Extract the (x, y) coordinate from the center of the cell holding the provided text.  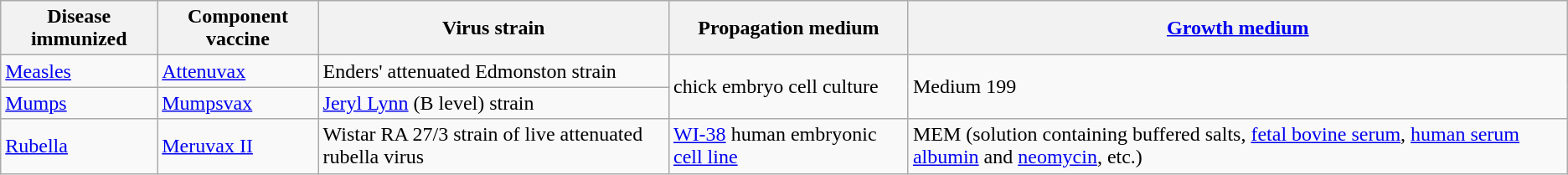
Growth medium (1238, 28)
Mumps (79, 103)
chick embryo cell culture (788, 87)
Measles (79, 71)
Component vaccine (238, 28)
Mumpsvax (238, 103)
Medium 199 (1238, 87)
Virus strain (493, 28)
MEM (solution containing buffered salts, fetal bovine serum, human serum albumin and neomycin, etc.) (1238, 146)
WI-38 human embryonic cell line (788, 146)
Propagation medium (788, 28)
Rubella (79, 146)
Attenuvax (238, 71)
Meruvax II (238, 146)
Enders' attenuated Edmonston strain (493, 71)
Disease immunized (79, 28)
Jeryl Lynn (B level) strain (493, 103)
Wistar RA 27/3 strain of live attenuated rubella virus (493, 146)
